Find where the given text appears and provide that cell's center as (X, Y) coordinate. 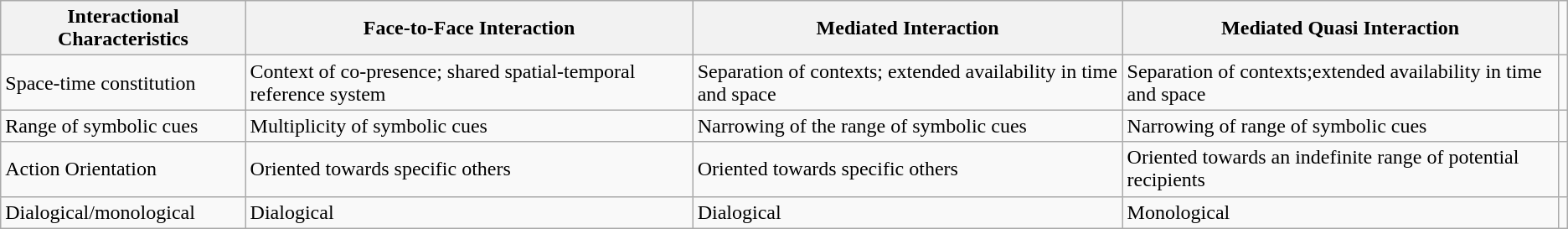
Space-time constitution (123, 82)
Separation of contexts; extended availability in time and space (908, 82)
Action Orientation (123, 169)
Narrowing of range of symbolic cues (1340, 126)
Face-to-Face Interaction (469, 29)
Mediated Interaction (908, 29)
Context of co-presence; shared spatial-temporal reference system (469, 82)
Separation of contexts;extended availability in time and space (1340, 82)
Dialogical/monological (123, 212)
Range of symbolic cues (123, 126)
Multiplicity of symbolic cues (469, 126)
Monological (1340, 212)
Narrowing of the range of symbolic cues (908, 126)
Mediated Quasi Interaction (1340, 29)
Oriented towards an indefinite range of potential recipients (1340, 169)
Interactional Characteristics (123, 29)
